Scan for the cell matching the given text and deliver its (x, y) coordinate at center. 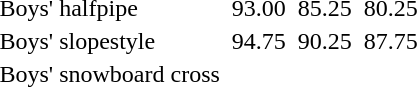
90.25 (324, 41)
94.75 (258, 41)
